Capture the cell that displays the provided text and extract its [x, y] central coordinate. 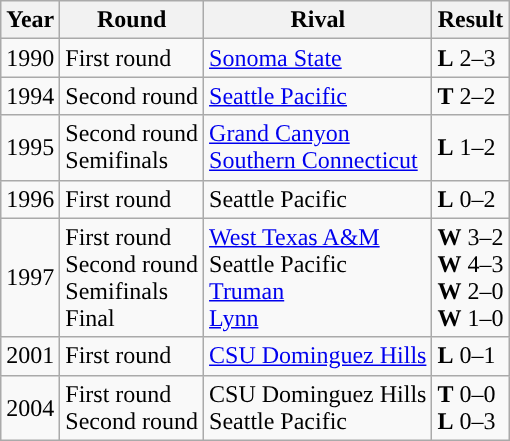
Year [30, 20]
1997 [30, 278]
L 0–1 [470, 356]
L 2–3 [470, 58]
First roundSecond round [132, 408]
Round [132, 20]
Second roundSemifinals [132, 148]
First roundSecond roundSemifinalsFinal [132, 278]
CSU Dominguez HillsSeattle Pacific [318, 408]
CSU Dominguez Hills [318, 356]
2004 [30, 408]
W 3–2 W 4–3 W 2–0W 1–0 [470, 278]
T 2–2 [470, 96]
1996 [30, 199]
T 0–0 L 0–3 [470, 408]
Result [470, 20]
Sonoma State [318, 58]
1994 [30, 96]
L 0–2 [470, 199]
L 1–2 [470, 148]
Grand CanyonSouthern Connecticut [318, 148]
Rival [318, 20]
1990 [30, 58]
1995 [30, 148]
West Texas A&MSeattle PacificTrumanLynn [318, 278]
2001 [30, 356]
Second round [132, 96]
